Return (X, Y) of the center of cell containing provided text 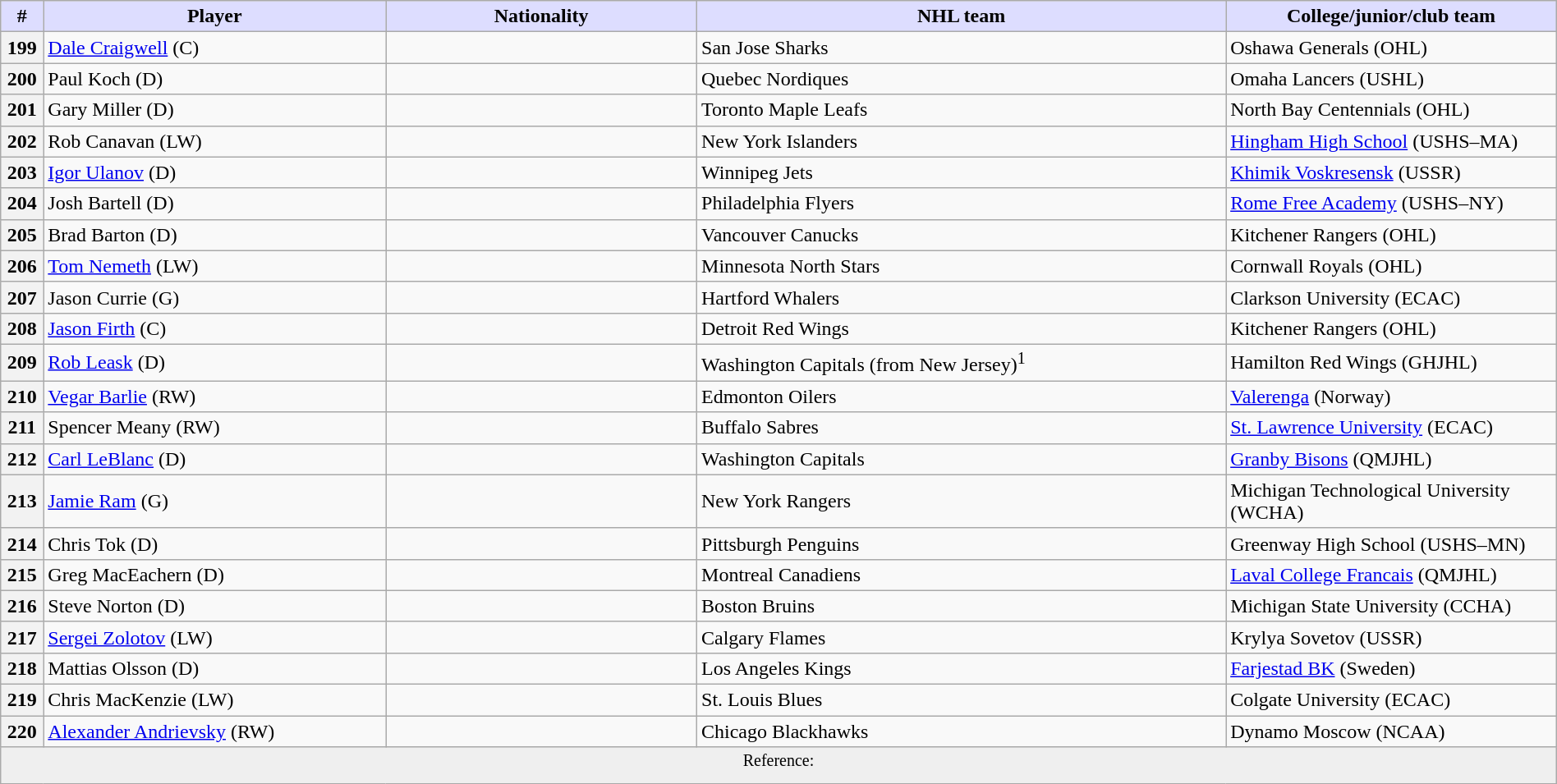
Khimik Voskresensk (USSR) (1391, 172)
204 (22, 204)
Farjestad BK (Sweden) (1391, 668)
217 (22, 637)
St. Louis Blues (962, 700)
Rome Free Academy (USHS–NY) (1391, 204)
200 (22, 79)
Toronto Maple Leafs (962, 110)
208 (22, 328)
Granby Bisons (QMJHL) (1391, 459)
211 (22, 428)
206 (22, 266)
Hartford Whalers (962, 297)
Greg MacEachern (D) (215, 575)
212 (22, 459)
215 (22, 575)
San Jose Sharks (962, 48)
Mattias Olsson (D) (215, 668)
Alexander Andrievsky (RW) (215, 731)
Chicago Blackhawks (962, 731)
Oshawa Generals (OHL) (1391, 48)
Jason Currie (G) (215, 297)
Calgary Flames (962, 637)
201 (22, 110)
Carl LeBlanc (D) (215, 459)
# (22, 16)
Player (215, 16)
218 (22, 668)
Krylya Sovetov (USSR) (1391, 637)
209 (22, 363)
Detroit Red Wings (962, 328)
New York Rangers (962, 501)
Hamilton Red Wings (GHJHL) (1391, 363)
Hingham High School (USHS–MA) (1391, 141)
Spencer Meany (RW) (215, 428)
214 (22, 543)
220 (22, 731)
199 (22, 48)
207 (22, 297)
Steve Norton (D) (215, 606)
Jason Firth (C) (215, 328)
Rob Canavan (LW) (215, 141)
NHL team (962, 16)
Cornwall Royals (OHL) (1391, 266)
Brad Barton (D) (215, 235)
Sergei Zolotov (LW) (215, 637)
Tom Nemeth (LW) (215, 266)
St. Lawrence University (ECAC) (1391, 428)
Colgate University (ECAC) (1391, 700)
Reference: (778, 765)
Valerenga (Norway) (1391, 397)
Dynamo Moscow (NCAA) (1391, 731)
Omaha Lancers (USHL) (1391, 79)
Gary Miller (D) (215, 110)
Minnesota North Stars (962, 266)
New York Islanders (962, 141)
Jamie Ram (G) (215, 501)
Michigan State University (CCHA) (1391, 606)
Laval College Francais (QMJHL) (1391, 575)
Quebec Nordiques (962, 79)
Washington Capitals (962, 459)
Paul Koch (D) (215, 79)
219 (22, 700)
Edmonton Oilers (962, 397)
College/junior/club team (1391, 16)
Vancouver Canucks (962, 235)
Washington Capitals (from New Jersey)1 (962, 363)
Pittsburgh Penguins (962, 543)
Igor Ulanov (D) (215, 172)
Boston Bruins (962, 606)
Vegar Barlie (RW) (215, 397)
Winnipeg Jets (962, 172)
Chris Tok (D) (215, 543)
Philadelphia Flyers (962, 204)
Greenway High School (USHS–MN) (1391, 543)
205 (22, 235)
Josh Bartell (D) (215, 204)
203 (22, 172)
Rob Leask (D) (215, 363)
Los Angeles Kings (962, 668)
Dale Craigwell (C) (215, 48)
216 (22, 606)
213 (22, 501)
Montreal Canadiens (962, 575)
Michigan Technological University (WCHA) (1391, 501)
210 (22, 397)
202 (22, 141)
Nationality (542, 16)
North Bay Centennials (OHL) (1391, 110)
Clarkson University (ECAC) (1391, 297)
Chris MacKenzie (LW) (215, 700)
Buffalo Sabres (962, 428)
